Extract the [x, y] coordinate from the center of the cell holding the provided text.  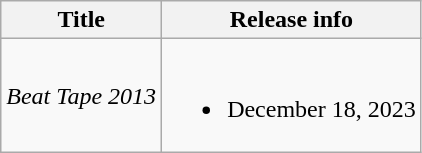
Beat Tape 2013 [82, 96]
Release info [292, 20]
Title [82, 20]
December 18, 2023 [292, 96]
